Detect which cell encompasses the target text, then output its [X, Y] center coordinate. 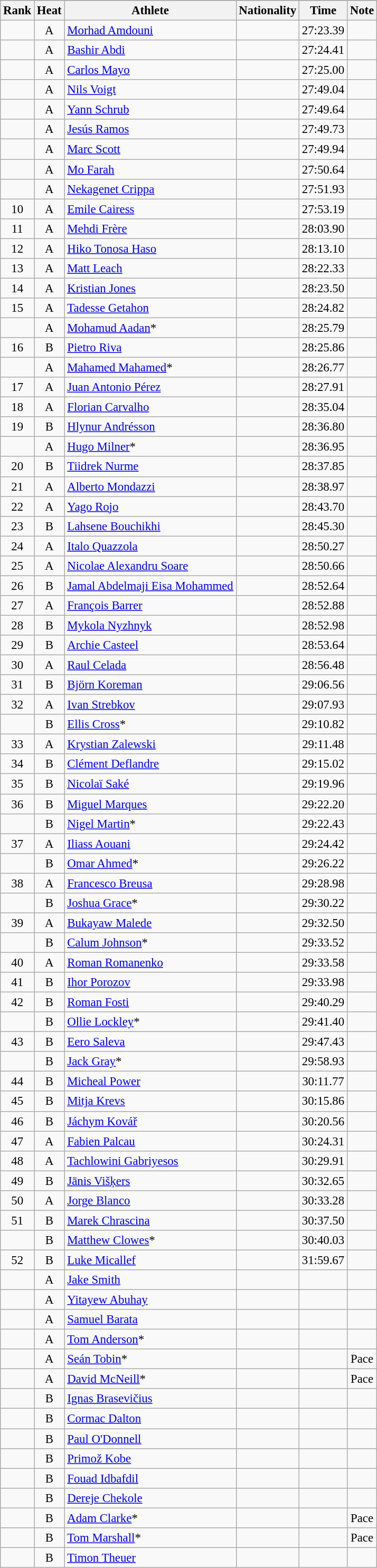
28:56.48 [323, 665]
29:33.58 [323, 962]
27:49.94 [323, 149]
Micheal Power [150, 1082]
Mo Farah [150, 169]
30:11.77 [323, 1082]
Carlos Mayo [150, 70]
Cormac Dalton [150, 1419]
30:37.50 [323, 1220]
29:32.50 [323, 923]
Raul Celada [150, 665]
27:24.41 [323, 50]
29:26.22 [323, 863]
38 [17, 883]
11 [17, 228]
Jānis Višķers [150, 1181]
Tom Anderson* [150, 1340]
28:52.88 [323, 606]
Tachlowini Gabriyesos [150, 1161]
Juan Antonio Pérez [150, 387]
Matt Leach [150, 269]
29:58.93 [323, 1062]
44 [17, 1082]
10 [17, 209]
Fabien Palcau [150, 1141]
Fouad Idbafdil [150, 1478]
42 [17, 1002]
Samuel Barata [150, 1320]
27:49.64 [323, 110]
Krystian Zalewski [150, 744]
28:24.82 [323, 308]
Florian Carvalho [150, 407]
Mohamud Aadan* [150, 328]
47 [17, 1141]
Hugo Milner* [150, 447]
29:07.93 [323, 705]
27:51.93 [323, 189]
Note [362, 11]
29:22.20 [323, 804]
27:49.73 [323, 129]
28:22.33 [323, 269]
Björn Koreman [150, 685]
Kristian Jones [150, 288]
28:52.64 [323, 586]
Ihor Porozov [150, 982]
27:53.19 [323, 209]
Yago Rojo [150, 506]
Omar Ahmed* [150, 863]
Primož Kobe [150, 1458]
Nils Voigt [150, 90]
29:22.43 [323, 824]
28:03.90 [323, 228]
49 [17, 1181]
12 [17, 248]
34 [17, 764]
32 [17, 705]
31:59.67 [323, 1260]
35 [17, 784]
Mehdi Frère [150, 228]
14 [17, 288]
29:11.48 [323, 744]
Ellis Cross* [150, 724]
Yitayew Abuhay [150, 1300]
30:33.28 [323, 1201]
25 [17, 566]
26 [17, 586]
Hiko Tonosa Haso [150, 248]
Nicolae Alexandru Soare [150, 566]
31 [17, 685]
Clément Deflandre [150, 764]
28:38.97 [323, 486]
28:50.66 [323, 566]
Calum Johnson* [150, 943]
40 [17, 962]
17 [17, 387]
Eero Saleva [150, 1042]
19 [17, 427]
29:10.82 [323, 724]
Nationality [267, 11]
29:33.52 [323, 943]
28:53.64 [323, 645]
Italo Quazzola [150, 546]
20 [17, 467]
Adam Clarke* [150, 1518]
30:15.86 [323, 1102]
37 [17, 844]
Nicolaï Saké [150, 784]
Marek Chrascina [150, 1220]
Athlete [150, 11]
Pietro Riva [150, 348]
46 [17, 1121]
Jáchym Kovář [150, 1121]
28:43.70 [323, 506]
28:50.27 [323, 546]
28:35.04 [323, 407]
Heat [50, 11]
29:33.98 [323, 982]
Tiidrek Nurme [150, 467]
41 [17, 982]
Jake Smith [150, 1280]
28:52.98 [323, 625]
Jesús Ramos [150, 129]
30:29.91 [323, 1161]
29:28.98 [323, 883]
Marc Scott [150, 149]
28:37.85 [323, 467]
Matthew Clowes* [150, 1240]
39 [17, 923]
21 [17, 486]
Jamal Abdelmaji Eisa Mohammed [150, 586]
13 [17, 269]
27:23.39 [323, 31]
29:41.40 [323, 1022]
28:36.95 [323, 447]
Roman Fosti [150, 1002]
36 [17, 804]
23 [17, 526]
Yann Schrub [150, 110]
30:32.65 [323, 1181]
Iliass Aouani [150, 844]
29:19.96 [323, 784]
Ollie Lockley* [150, 1022]
Lahsene Bouchikhi [150, 526]
29:24.42 [323, 844]
Emile Cairess [150, 209]
29:47.43 [323, 1042]
Nekagenet Crippa [150, 189]
Alberto Mondazzi [150, 486]
28:36.80 [323, 427]
Seán Tobin* [150, 1359]
Jorge Blanco [150, 1201]
29 [17, 645]
29:30.22 [323, 903]
Bashir Abdi [150, 50]
27:50.64 [323, 169]
Timon Theuer [150, 1557]
Paul O'Donnell [150, 1439]
28:25.79 [323, 328]
29:06.56 [323, 685]
Ivan Strebkov [150, 705]
48 [17, 1161]
Archie Casteel [150, 645]
Ignas Brasevičius [150, 1399]
28:23.50 [323, 288]
Time [323, 11]
27:25.00 [323, 70]
51 [17, 1220]
29:40.29 [323, 1002]
30:40.03 [323, 1240]
30:20.56 [323, 1121]
Bukayaw Malede [150, 923]
François Barrer [150, 606]
Mitja Krevs [150, 1102]
Francesco Breusa [150, 883]
45 [17, 1102]
Mahamed Mahamed* [150, 368]
52 [17, 1260]
27:49.04 [323, 90]
29:15.02 [323, 764]
Rank [17, 11]
15 [17, 308]
Miguel Marques [150, 804]
Joshua Grace* [150, 903]
27 [17, 606]
Tadesse Getahon [150, 308]
Hlynur Andrésson [150, 427]
Nigel Martin* [150, 824]
33 [17, 744]
28:27.91 [323, 387]
Mykola Nyzhnyk [150, 625]
Morhad Amdouni [150, 31]
28:26.77 [323, 368]
30 [17, 665]
18 [17, 407]
Roman Romanenko [150, 962]
Tom Marshall* [150, 1538]
Luke Micallef [150, 1260]
David McNeill* [150, 1379]
24 [17, 546]
28:13.10 [323, 248]
Jack Gray* [150, 1062]
28:25.86 [323, 348]
22 [17, 506]
28:45.30 [323, 526]
Dereje Chekole [150, 1498]
43 [17, 1042]
30:24.31 [323, 1141]
50 [17, 1201]
28 [17, 625]
16 [17, 348]
